Extract the (x, y) coordinate from the center of the cell holding the provided text.  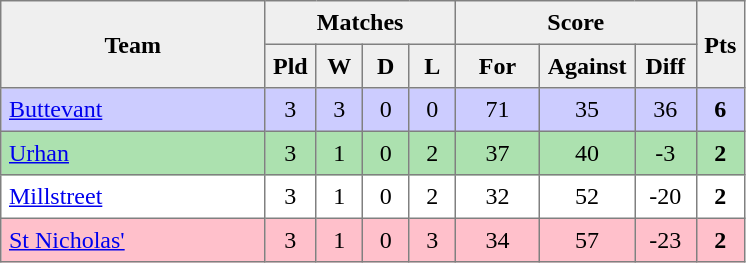
Against (586, 66)
-20 (666, 197)
Pts (720, 44)
Matches (360, 23)
-23 (666, 240)
-3 (666, 153)
35 (586, 110)
L (432, 66)
For (497, 66)
Millstreet (133, 197)
Buttevant (133, 110)
36 (666, 110)
St Nicholas' (133, 240)
37 (497, 153)
D (385, 66)
Diff (666, 66)
Pld (290, 66)
34 (497, 240)
40 (586, 153)
6 (720, 110)
57 (586, 240)
32 (497, 197)
52 (586, 197)
Team (133, 44)
W (339, 66)
71 (497, 110)
Score (576, 23)
Urhan (133, 153)
